Search for the cell housing the specified text and yield its [x, y] center coordinate. 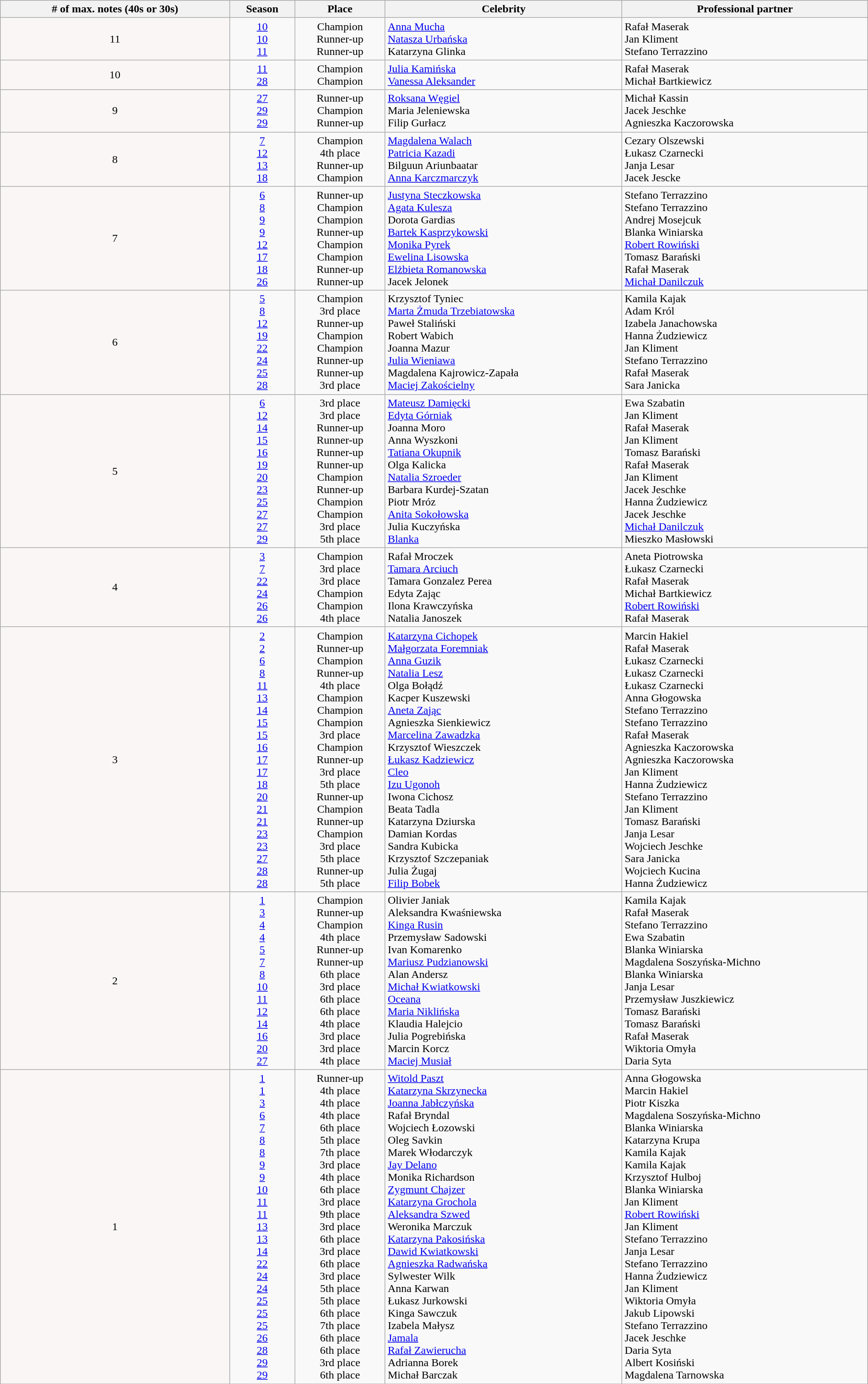
Justyna SteczkowskaAgata KuleszaDorota GardiasBartek KasprzykowskiMonika PyrekEwelina LisowskaElżbieta RomanowskaJacek Jelonek [504, 238]
4 [115, 587]
Roksana WęgielMaria JeleniewskaFilip Gurłacz [504, 111]
9 [115, 111]
ChampionRunner-upChampion4th placeRunner-upRunner-up6th place3rd place6th place6th place4th place3rd place3rd place4th place [340, 981]
Champion3rd place3rd placeChampionChampion4th place [340, 587]
Julia KamińskaVanessa Aleksander [504, 75]
11 [115, 39]
1128 [262, 75]
2 [115, 981]
8 [115, 159]
2 2 6 8 1113 14 15 15 16 17 17 18 20212123 23272828 [262, 759]
Celebrity [504, 9]
Aneta Piotrowska Łukasz Czarnecki Rafał Maserak Michał Bartkiewicz Robert Rowiński Rafał Maserak [745, 587]
10 [115, 75]
Cezary OlszewskiŁukasz CzarneckiJanja LesarJacek Jescke [745, 159]
Place [340, 9]
Champion3rd placeRunner-upChampionChampionRunner-upRunner-up3rd place [340, 342]
Runner-upChampionRunner-up [340, 111]
Krzysztof TyniecMarta Żmuda TrzebiatowskaPaweł StalińskiRobert WabichJoanna MazurJulia WieniawaMagdalena Kajrowicz-ZapałaMaciej Zakościelny [504, 342]
Kamila Kajak Adam Król Izabela JanachowskaHanna ŻudziewiczJan KlimentStefano TerrazzinoRafał MaserakSara Janicka [745, 342]
3 [115, 759]
3 722242626 [262, 587]
Professional partner [745, 9]
7 [115, 238]
101011 [262, 39]
689912171826 [262, 238]
1 1 3 67 8 8 9 9 10 11 11 13 13 14 22242425252526282929 [262, 1227]
Runner-upChampionChampionRunner-upChampionChampionRunner-upRunner-up [340, 238]
272929 [262, 111]
Michał KassinJacek Jeschke Agnieszka Kaczorowska [745, 111]
Anna MuchaNatasza UrbańskaKatarzyna Glinka [504, 39]
Season [262, 9]
Champion4th placeRunner-upChampion [340, 159]
Magdalena WalachPatricia KazadiBilguun AriunbaatarAnna Karczmarczyk [504, 159]
ChampionRunner-upRunner-up [340, 39]
6 12 14 15 16 19 20 2325272729 [262, 471]
Rafał MaserakJan Kliment Stefano Terrazzino [745, 39]
5 8 12 19 22242528 [262, 342]
3rd place3rd placeRunner-upRunner-upRunner-upRunner-upChampionRunner-upChampionChampion3rd place5th place [340, 471]
1 3 4 4 5 78 10 11 12 14 16 2027 [262, 981]
Stefano TerrazzinoStefano TerrazzinoAndrej MosejcukBlanka WiniarskaRobert RowińskiTomasz BarańskiRafał MaserakMichał Danilczuk [745, 238]
7121318 [262, 159]
5 [115, 471]
ChampionChampion [340, 75]
# of max. notes (40s or 30s) [115, 9]
6 [115, 342]
Rafał MaserakMichał Bartkiewicz [745, 75]
1 [115, 1227]
Rafał Mroczek Tamara Arciuch Tamara Gonzalez Perea Edyta Zając Ilona Krawczyńska Natalia Janoszek [504, 587]
